For the text-containing cell, return its midpoint in (x, y) coordinate format. 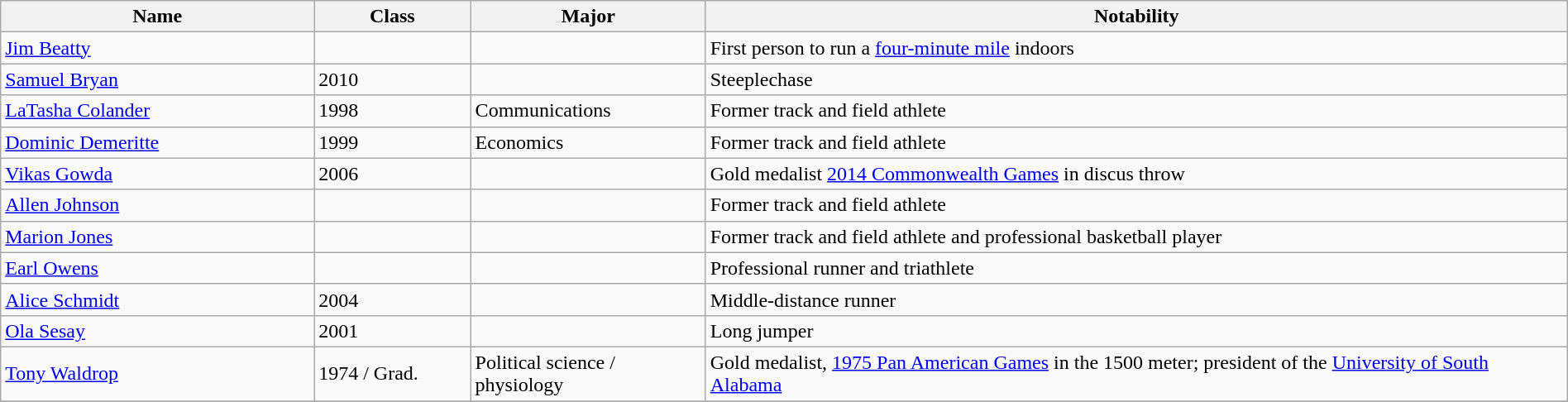
Tony Waldrop (157, 374)
Vikas Gowda (157, 174)
2010 (392, 79)
1998 (392, 111)
Political science / physiology (588, 374)
1974 / Grad. (392, 374)
Alice Schmidt (157, 299)
Economics (588, 142)
Gold medalist, 1975 Pan American Games in the 1500 meter; president of the University of South Alabama (1136, 374)
Samuel Bryan (157, 79)
Class (392, 17)
Allen Johnson (157, 205)
2006 (392, 174)
Major (588, 17)
Jim Beatty (157, 48)
2004 (392, 299)
Ola Sesay (157, 331)
First person to run a four-minute mile indoors (1136, 48)
LaTasha Colander (157, 111)
Long jumper (1136, 331)
Marion Jones (157, 237)
Communications (588, 111)
1999 (392, 142)
Notability (1136, 17)
Former track and field athlete and professional basketball player (1136, 237)
Dominic Demeritte (157, 142)
Middle-distance runner (1136, 299)
Professional runner and triathlete (1136, 268)
Steeplechase (1136, 79)
Gold medalist 2014 Commonwealth Games in discus throw (1136, 174)
Earl Owens (157, 268)
Name (157, 17)
2001 (392, 331)
